Return [x, y] of the center of cell containing provided text 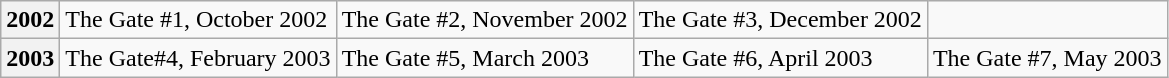
The Gate #7, May 2003 [1047, 58]
The Gate #5, March 2003 [484, 58]
The Gate#4, February 2003 [198, 58]
The Gate #2, November 2002 [484, 20]
The Gate #3, December 2002 [780, 20]
The Gate #1, October 2002 [198, 20]
2003 [30, 58]
The Gate #6, April 2003 [780, 58]
2002 [30, 20]
